Return the (X, Y) coordinate for the center point of the cell that contains the specified text.  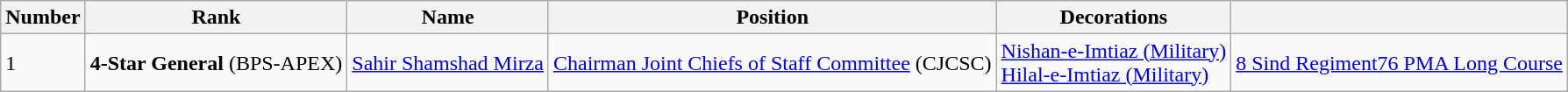
Decorations (1114, 18)
Nishan-e-Imtiaz (Military)Hilal-e-Imtiaz (Military) (1114, 63)
Chairman Joint Chiefs of Staff Committee (CJCSC) (772, 63)
8 Sind Regiment76 PMA Long Course (1400, 63)
Position (772, 18)
Name (448, 18)
Number (43, 18)
Sahir Shamshad Mirza (448, 63)
4-Star General (BPS-APEX) (216, 63)
1 (43, 63)
Rank (216, 18)
